Pinpoint the cell where the given text exists, returning its [x, y] midpoint coordinate. 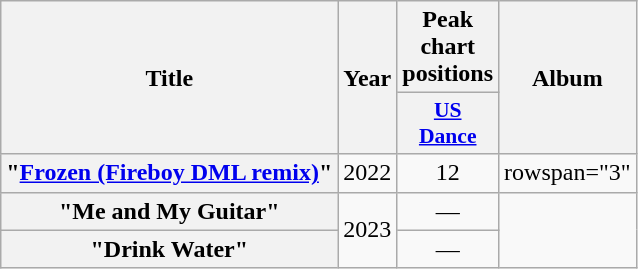
rowspan="3" [568, 173]
2023 [368, 230]
Title [170, 78]
USDance [448, 124]
Peak chart positions [448, 47]
"Drink Water" [170, 249]
"Frozen (Fireboy DML remix)" [170, 173]
"Me and My Guitar" [170, 211]
Album [568, 78]
12 [448, 173]
Year [368, 78]
2022 [368, 173]
